Determine the [x, y] coordinate at the center of the cell enclosing the given text.  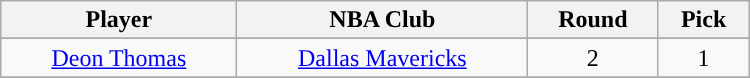
NBA Club [382, 20]
Deon Thomas [119, 58]
2 [593, 58]
Round [593, 20]
Pick [704, 20]
Dallas Mavericks [382, 58]
Player [119, 20]
1 [704, 58]
